Pinpoint the cell where the given text exists, returning its [X, Y] midpoint coordinate. 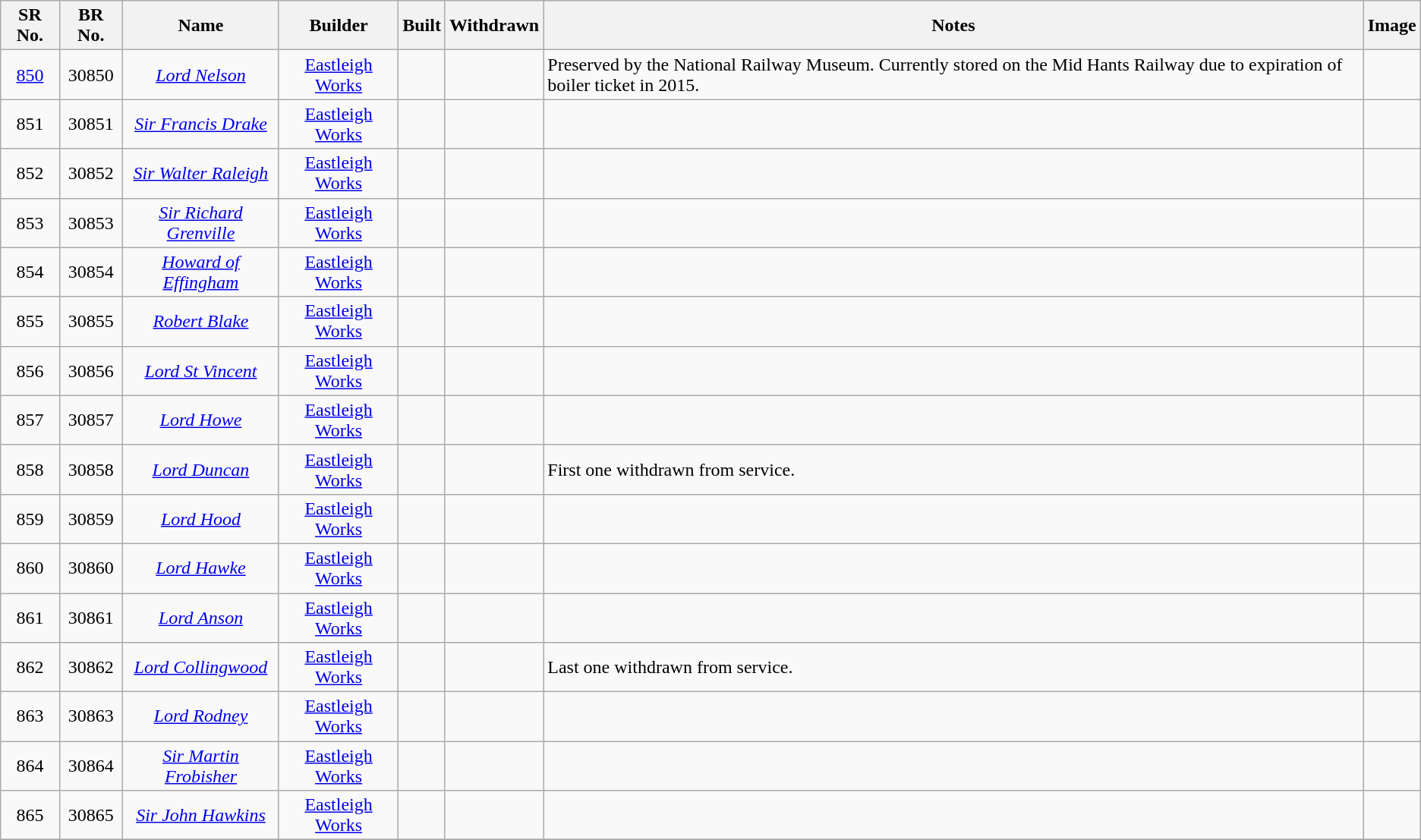
Lord St Vincent [200, 370]
865 [30, 815]
30860 [91, 568]
Lord Nelson [200, 74]
First one withdrawn from service. [953, 469]
30856 [91, 370]
30863 [91, 716]
Notes [953, 26]
Lord Duncan [200, 469]
Name [200, 26]
858 [30, 469]
856 [30, 370]
30851 [91, 124]
30865 [91, 815]
30864 [91, 766]
859 [30, 519]
860 [30, 568]
30850 [91, 74]
852 [30, 173]
Lord Rodney [200, 716]
Robert Blake [200, 322]
30852 [91, 173]
30858 [91, 469]
30862 [91, 668]
30857 [91, 420]
Howard of Effingham [200, 272]
863 [30, 716]
Sir Francis Drake [200, 124]
851 [30, 124]
Builder [339, 26]
Sir John Hawkins [200, 815]
Sir Martin Frobisher [200, 766]
BR No. [91, 26]
30859 [91, 519]
30853 [91, 223]
30861 [91, 618]
Preserved by the National Railway Museum. Currently stored on the Mid Hants Railway due to expiration of boiler ticket in 2015. [953, 74]
861 [30, 618]
Sir Richard Grenville [200, 223]
Lord Collingwood [200, 668]
Last one withdrawn from service. [953, 668]
Lord Howe [200, 420]
Lord Hawke [200, 568]
857 [30, 420]
855 [30, 322]
862 [30, 668]
Withdrawn [493, 26]
850 [30, 74]
Lord Hood [200, 519]
30854 [91, 272]
854 [30, 272]
853 [30, 223]
30855 [91, 322]
Built [422, 26]
Lord Anson [200, 618]
864 [30, 766]
Image [1392, 26]
Sir Walter Raleigh [200, 173]
SR No. [30, 26]
